Scan for the cell matching the given text and deliver its [X, Y] coordinate at center. 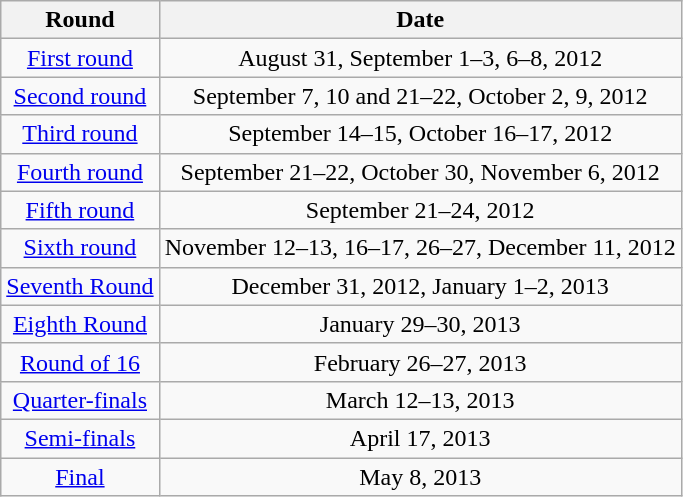
September 14–15, October 16–17, 2012 [420, 134]
Eighth Round [80, 324]
May 8, 2013 [420, 477]
December 31, 2012, January 1–2, 2013 [420, 286]
Second round [80, 96]
November 12–13, 16–17, 26–27, December 11, 2012 [420, 248]
Semi-finals [80, 438]
Fourth round [80, 172]
September 21–22, October 30, November 6, 2012 [420, 172]
September 21–24, 2012 [420, 210]
Date [420, 20]
Round [80, 20]
Seventh Round [80, 286]
Third round [80, 134]
March 12–13, 2013 [420, 400]
Round of 16 [80, 362]
January 29–30, 2013 [420, 324]
September 7, 10 and 21–22, October 2, 9, 2012 [420, 96]
April 17, 2013 [420, 438]
Fifth round [80, 210]
Final [80, 477]
August 31, September 1–3, 6–8, 2012 [420, 58]
February 26–27, 2013 [420, 362]
Sixth round [80, 248]
Quarter-finals [80, 400]
First round [80, 58]
